Identify which cell holds the provided text, then report its (X, Y) central coordinate. 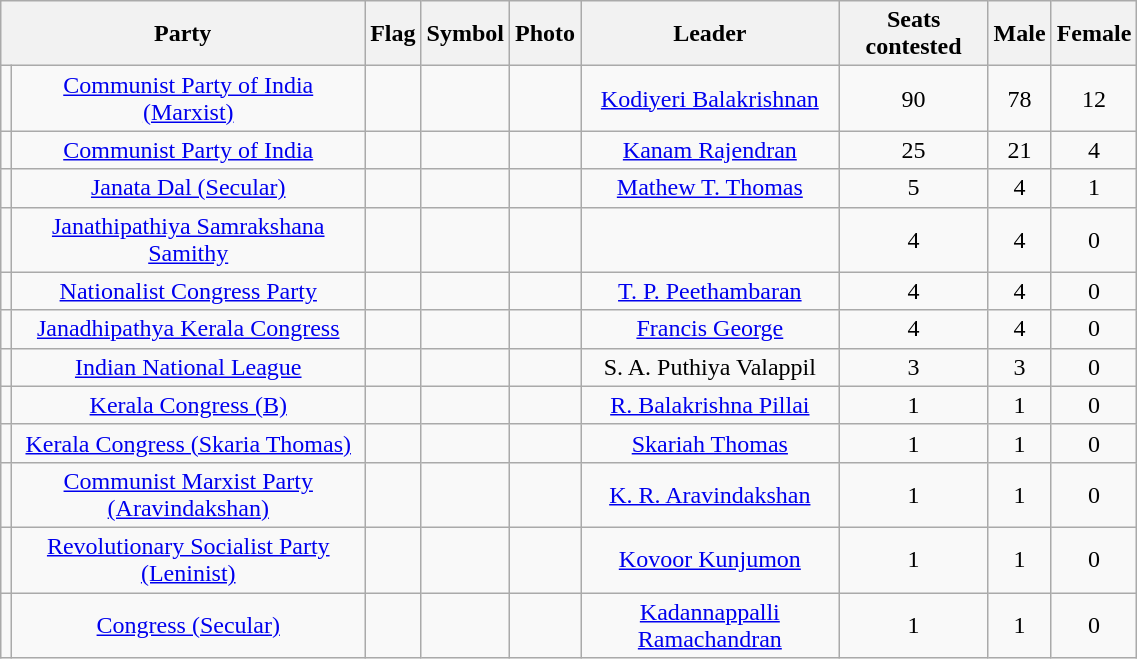
Communist Party of India (Marxist) (188, 98)
T. P. Peethambaran (710, 291)
Janata Dal (Secular) (188, 188)
Skariah Thomas (710, 443)
Photo (544, 34)
Indian National League (188, 367)
Kerala Congress (Skaria Thomas) (188, 443)
Seats contested (914, 34)
Party (183, 34)
Communist Marxist Party (Aravindakshan) (188, 494)
21 (1020, 150)
Kadannappalli Ramachandran (710, 624)
12 (1094, 98)
Flag (393, 34)
78 (1020, 98)
Mathew T. Thomas (710, 188)
Congress (Secular) (188, 624)
Janathipathiya Samrakshana Samithy (188, 240)
Female (1094, 34)
Nationalist Congress Party (188, 291)
Janadhipathya Kerala Congress (188, 329)
90 (914, 98)
Male (1020, 34)
Leader (710, 34)
5 (914, 188)
Francis George (710, 329)
Kerala Congress (B) (188, 405)
Kovoor Kunjumon (710, 560)
Kanam Rajendran (710, 150)
Symbol (465, 34)
Revolutionary Socialist Party (Leninist) (188, 560)
25 (914, 150)
S. A. Puthiya Valappil (710, 367)
Kodiyeri Balakrishnan (710, 98)
Communist Party of India (188, 150)
R. Balakrishna Pillai (710, 405)
K. R. Aravindakshan (710, 494)
